Find where the given text appears and provide that cell's center as (X, Y) coordinate. 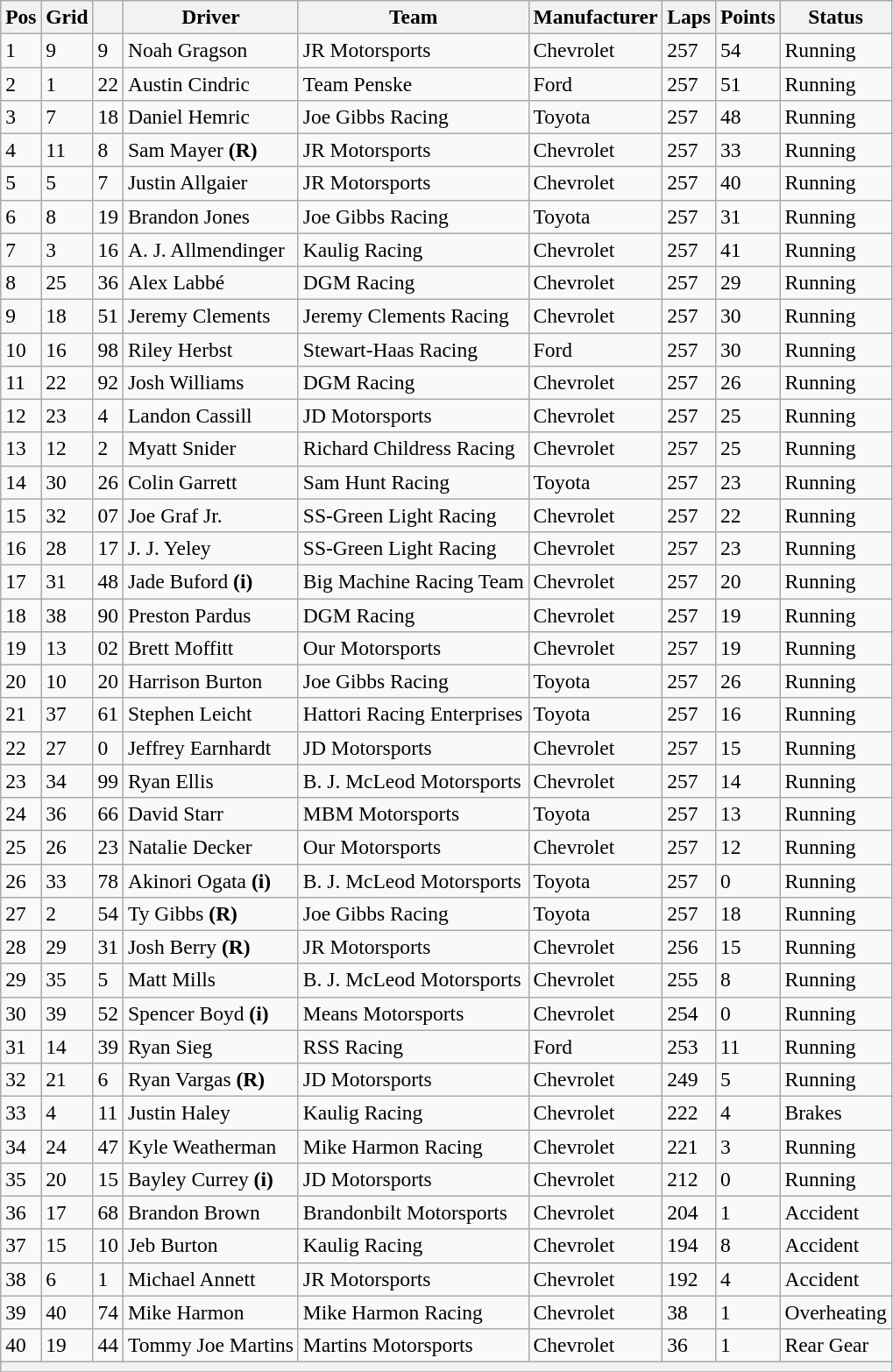
Justin Haley (210, 1113)
Big Machine Racing Team (414, 581)
Harrison Burton (210, 681)
Austin Cindric (210, 83)
194 (689, 1246)
66 (108, 814)
RSS Racing (414, 1047)
Jeffrey Earnhardt (210, 748)
Matt Mills (210, 980)
Ryan Sieg (210, 1047)
Natalie Decker (210, 847)
256 (689, 947)
Preston Pardus (210, 615)
Martins Motorsports (414, 1345)
Ryan Vargas (R) (210, 1079)
Brandon Brown (210, 1212)
Justin Allgaier (210, 183)
221 (689, 1146)
68 (108, 1212)
Grid (67, 17)
Josh Williams (210, 382)
Stewart-Haas Racing (414, 349)
Daniel Hemric (210, 117)
Alex Labbé (210, 282)
Riley Herbst (210, 349)
Jeremy Clements (210, 316)
Means Motorsports (414, 1013)
Stephen Leicht (210, 714)
Pos (21, 17)
Richard Childress Racing (414, 449)
Landon Cassill (210, 416)
Jade Buford (i) (210, 581)
Hattori Racing Enterprises (414, 714)
Michael Annett (210, 1279)
Ryan Ellis (210, 781)
Team Penske (414, 83)
44 (108, 1345)
Akinori Ogata (i) (210, 880)
92 (108, 382)
Driver (210, 17)
02 (108, 648)
192 (689, 1279)
Sam Mayer (R) (210, 150)
Overheating (836, 1312)
Josh Berry (R) (210, 947)
A. J. Allmendinger (210, 250)
249 (689, 1079)
204 (689, 1212)
74 (108, 1312)
Brandon Jones (210, 217)
99 (108, 781)
52 (108, 1013)
Brandonbilt Motorsports (414, 1212)
253 (689, 1047)
78 (108, 880)
41 (748, 250)
Mike Harmon (210, 1312)
222 (689, 1113)
Rear Gear (836, 1345)
Brett Moffitt (210, 648)
Team (414, 17)
MBM Motorsports (414, 814)
Jeb Burton (210, 1246)
Kyle Weatherman (210, 1146)
Brakes (836, 1113)
98 (108, 349)
255 (689, 980)
David Starr (210, 814)
90 (108, 615)
Joe Graf Jr. (210, 515)
Noah Gragson (210, 50)
J. J. Yeley (210, 548)
Ty Gibbs (R) (210, 913)
Colin Garrett (210, 482)
Bayley Currey (i) (210, 1179)
212 (689, 1179)
61 (108, 714)
254 (689, 1013)
Spencer Boyd (i) (210, 1013)
47 (108, 1146)
Status (836, 17)
07 (108, 515)
Tommy Joe Martins (210, 1345)
Myatt Snider (210, 449)
Sam Hunt Racing (414, 482)
Jeremy Clements Racing (414, 316)
Points (748, 17)
Laps (689, 17)
Manufacturer (596, 17)
